Output the (X, Y) coordinate of the center of the cell containing the given text.  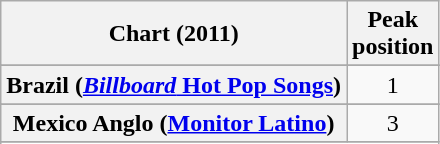
Peakposition (392, 34)
Chart (2011) (174, 34)
1 (392, 85)
Mexico Anglo (Monitor Latino) (174, 123)
3 (392, 123)
Brazil (Billboard Hot Pop Songs) (174, 85)
